Detect which cell encompasses the target text, then output its [X, Y] center coordinate. 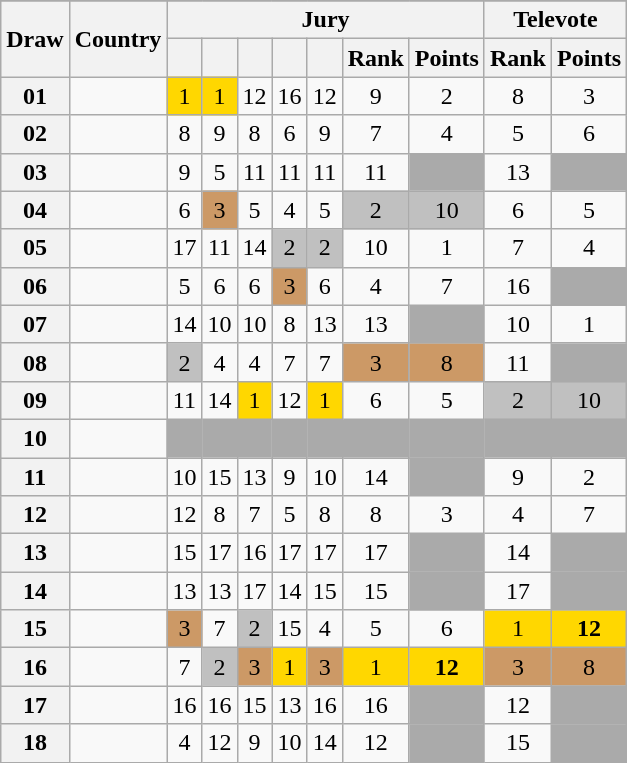
07 [35, 324]
01 [35, 96]
02 [35, 134]
Televote [555, 20]
08 [35, 362]
Country [118, 39]
06 [35, 286]
03 [35, 172]
04 [35, 210]
09 [35, 400]
05 [35, 248]
18 [35, 743]
Draw [35, 39]
Jury [326, 20]
